Capture the cell that displays the provided text and extract its (x, y) central coordinate. 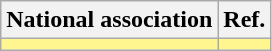
Ref. (244, 20)
National association (110, 20)
